From the cell containing the given text, extract its center point as [x, y] coordinate. 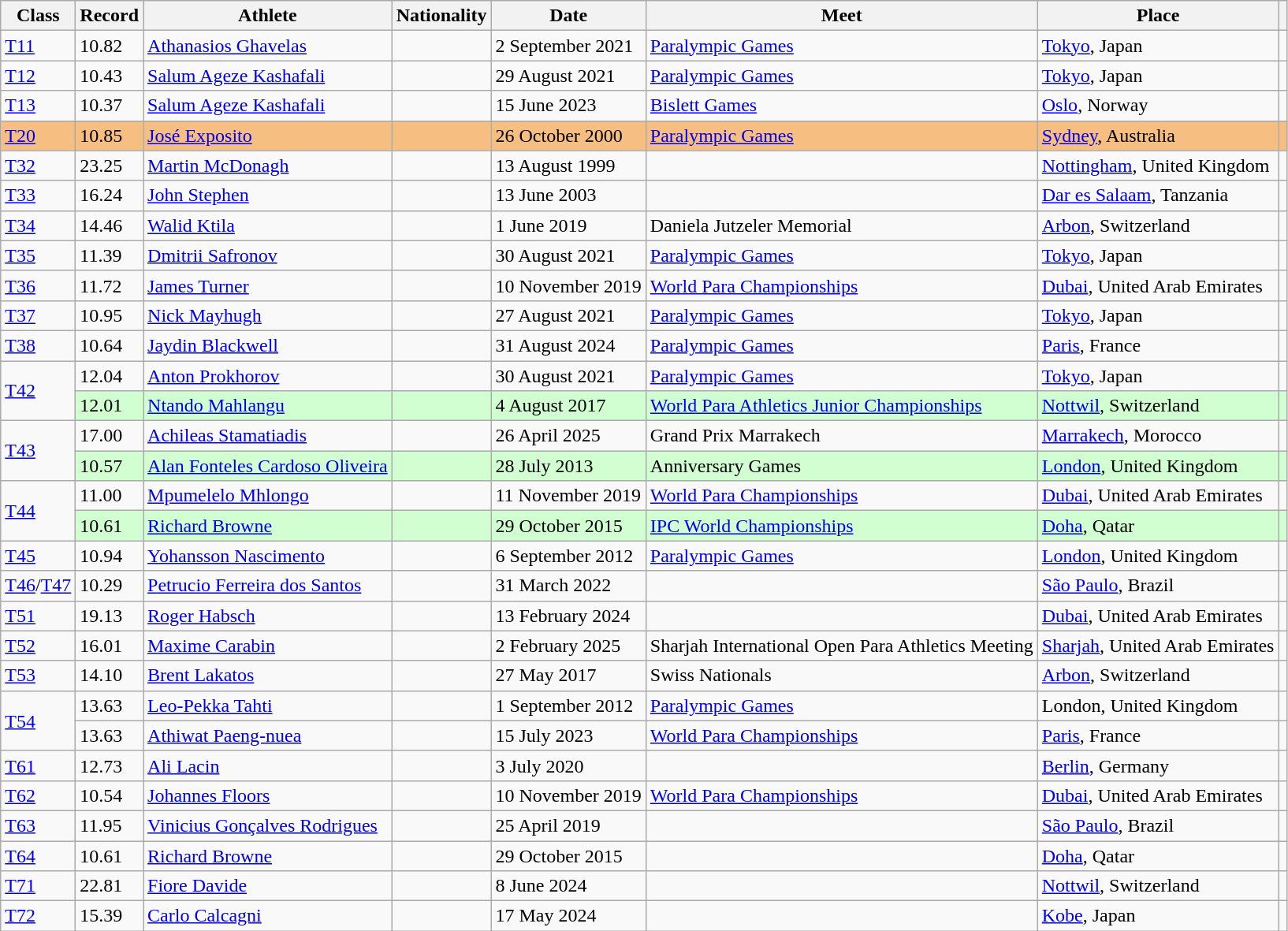
22.81 [110, 886]
Johannes Floors [268, 795]
12.01 [110, 406]
16.01 [110, 646]
4 August 2017 [568, 406]
Maxime Carabin [268, 646]
6 September 2012 [568, 556]
Carlo Calcagni [268, 916]
T52 [38, 646]
16.24 [110, 196]
15.39 [110, 916]
Yohansson Nascimento [268, 556]
Roger Habsch [268, 616]
13 June 2003 [568, 196]
31 August 2024 [568, 345]
17.00 [110, 436]
Alan Fonteles Cardoso Oliveira [268, 466]
14.10 [110, 676]
T37 [38, 315]
Jaydin Blackwell [268, 345]
13 February 2024 [568, 616]
T71 [38, 886]
Sharjah International Open Para Athletics Meeting [842, 646]
28 July 2013 [568, 466]
Ali Lacin [268, 765]
Fiore Davide [268, 886]
Dar es Salaam, Tanzania [1158, 196]
T35 [38, 255]
10.95 [110, 315]
10.57 [110, 466]
T43 [38, 451]
14.46 [110, 225]
T54 [38, 721]
Nottingham, United Kingdom [1158, 166]
10.29 [110, 586]
Grand Prix Marrakech [842, 436]
10.54 [110, 795]
Marrakech, Morocco [1158, 436]
26 October 2000 [568, 136]
11.39 [110, 255]
T13 [38, 106]
8 June 2024 [568, 886]
Anniversary Games [842, 466]
T61 [38, 765]
29 August 2021 [568, 76]
12.73 [110, 765]
13 August 1999 [568, 166]
Mpumelelo Mhlongo [268, 496]
T51 [38, 616]
T34 [38, 225]
T42 [38, 391]
11.95 [110, 825]
Athanasios Ghavelas [268, 46]
José Exposito [268, 136]
Ntando Mahlangu [268, 406]
T63 [38, 825]
23.25 [110, 166]
Daniela Jutzeler Memorial [842, 225]
31 March 2022 [568, 586]
John Stephen [268, 196]
Dmitrii Safronov [268, 255]
IPC World Championships [842, 526]
Sharjah, United Arab Emirates [1158, 646]
James Turner [268, 285]
T64 [38, 855]
T20 [38, 136]
10.37 [110, 106]
Record [110, 16]
25 April 2019 [568, 825]
1 September 2012 [568, 706]
T33 [38, 196]
T45 [38, 556]
T32 [38, 166]
11 November 2019 [568, 496]
Oslo, Norway [1158, 106]
11.72 [110, 285]
10.85 [110, 136]
T12 [38, 76]
T53 [38, 676]
12.04 [110, 376]
Date [568, 16]
T11 [38, 46]
T44 [38, 511]
Nick Mayhugh [268, 315]
10.64 [110, 345]
T72 [38, 916]
10.94 [110, 556]
10.82 [110, 46]
3 July 2020 [568, 765]
T46/T47 [38, 586]
15 July 2023 [568, 735]
Athlete [268, 16]
Sydney, Australia [1158, 136]
1 June 2019 [568, 225]
Bislett Games [842, 106]
2 February 2025 [568, 646]
Nationality [441, 16]
Kobe, Japan [1158, 916]
Athiwat Paeng-nuea [268, 735]
Meet [842, 16]
Class [38, 16]
2 September 2021 [568, 46]
27 August 2021 [568, 315]
26 April 2025 [568, 436]
Anton Prokhorov [268, 376]
T62 [38, 795]
T36 [38, 285]
T38 [38, 345]
Martin McDonagh [268, 166]
11.00 [110, 496]
17 May 2024 [568, 916]
Berlin, Germany [1158, 765]
10.43 [110, 76]
15 June 2023 [568, 106]
19.13 [110, 616]
Place [1158, 16]
Leo-Pekka Tahti [268, 706]
World Para Athletics Junior Championships [842, 406]
Walid Ktila [268, 225]
Brent Lakatos [268, 676]
Petrucio Ferreira dos Santos [268, 586]
Vinicius Gonçalves Rodrigues [268, 825]
27 May 2017 [568, 676]
Swiss Nationals [842, 676]
Achileas Stamatiadis [268, 436]
